Return [X, Y] of the center of cell containing provided text 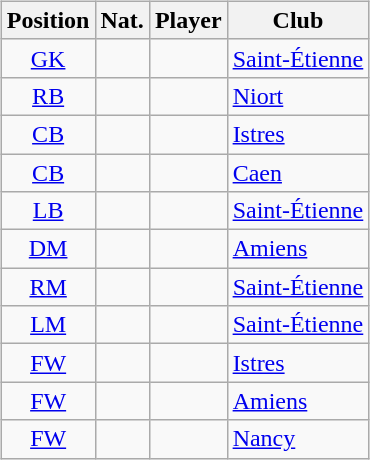
Caen [298, 173]
Nat. [122, 20]
Player [188, 20]
RB [48, 96]
Position [48, 20]
Nancy [298, 439]
Club [298, 20]
RM [48, 287]
Niort [298, 96]
LM [48, 325]
GK [48, 58]
LB [48, 211]
DM [48, 249]
